Find where the given text appears and provide that cell's center as [x, y] coordinate. 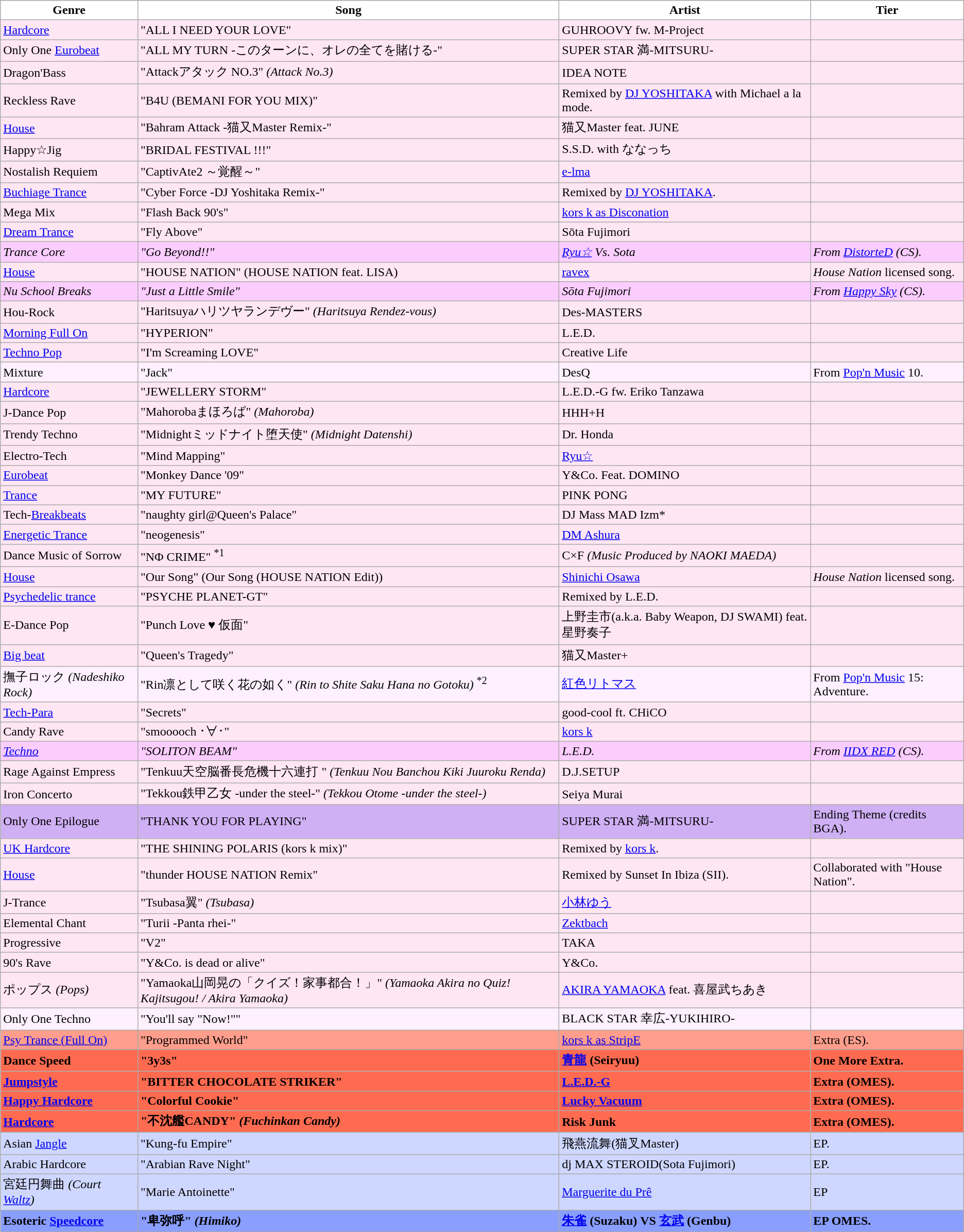
"Tekkou鉄甲乙女 -under the steel-" (Tekkou Otome -under the steel-) [348, 794]
Seiya Murai [685, 794]
宮廷円舞曲 (Court Waltz) [69, 1192]
"Queen's Tragedy" [348, 655]
猫又Master+ [685, 655]
Energetic Trance [69, 534]
kors k [685, 731]
Candy Rave [69, 731]
Ending Theme (credits BGA). [887, 822]
J-Trance [69, 902]
ポップス (Pops) [69, 990]
"Mahorobaまほろば" (Mahoroba) [348, 412]
Progressive [69, 943]
Nu School Breaks [69, 292]
HHH+H [685, 412]
Collaborated with "House Nation". [887, 875]
Tech-Para [69, 712]
Remixed by Sunset In Ibiza (SII). [685, 875]
"JEWELLERY STORM" [348, 391]
撫子ロック (Nadeshiko Rock) [69, 685]
Remixed by L.E.D. [685, 596]
Psychedelic trance [69, 596]
Morning Full On [69, 333]
"MY FUTURE" [348, 495]
Esoteric Speedcore [69, 1221]
"Bahram Attack -猫又Master Remix-" [348, 128]
IDEA NOTE [685, 72]
"ALL I NEED YOUR LOVE" [348, 30]
Ryu☆ [685, 456]
ravex [685, 271]
"Just a Little Smile" [348, 292]
"Midnightミッドナイト堕天使" (Midnight Datenshi) [348, 435]
Artist [685, 10]
"Colorful Cookie" [348, 1101]
"Punch Love ♥ 仮面" [348, 625]
L.E.D.-G fw. Eriko Tanzawa [685, 391]
Big beat [69, 655]
Jumpstyle [69, 1081]
"THANK YOU FOR PLAYING" [348, 822]
good-cool ft. CHiCO [685, 712]
"Cyber Force -DJ Yoshitaka Remix-" [348, 193]
"You'll say "Now!"" [348, 1019]
"Go Beyond!!" [348, 252]
"Programmed World" [348, 1040]
"Haritsuyaハリツヤランデヴー" (Haritsuya Rendez-vous) [348, 312]
"BRIDAL FESTIVAL !!!" [348, 150]
"THE SHINING POLARIS (kors k mix)" [348, 848]
Nostalish Requiem [69, 172]
Techno [69, 751]
"naughty girl@Queen's Palace" [348, 515]
"Yamaoka山岡晃の「クイズ！家事都合！」" (Yamaoka Akira no Quiz! Kajitsugou! / Akira Yamaoka) [348, 990]
kors k as StripE [685, 1040]
One More Extra. [887, 1061]
From IIDX RED (CS). [887, 751]
Elemental Chant [69, 923]
猫又Master feat. JUNE [685, 128]
PINK PONG [685, 495]
Remixed by kors k. [685, 848]
"Tenkuu天空脳番長危機十六連打 " (Tenkuu Nou Banchou Kiki Juuroku Renda) [348, 772]
"neogenesis" [348, 534]
Extra (ES). [887, 1040]
Song [348, 10]
"Marie Antoinette" [348, 1192]
Remixed by DJ YOSHITAKA. [685, 193]
Dr. Honda [685, 435]
S.S.D. with ななっち [685, 150]
Y&Co. [685, 962]
"Our Song" (Our Song (HOUSE NATION Edit)) [348, 577]
From DistorteD (CS). [887, 252]
"B4U (BEMANI FOR YOU MIX)" [348, 100]
"Tsubasa翼" (Tsubasa) [348, 902]
朱雀 (Suzaku) VS 玄武 (Genbu) [685, 1221]
"SOLITON BEAM" [348, 751]
"CaptivAte2 ～覚醒～" [348, 172]
Hou-Rock [69, 312]
Dragon'Bass [69, 72]
小林ゆう [685, 902]
From Happy Sky (CS). [887, 292]
dj MAX STEROID(Sota Fujimori) [685, 1164]
"NΦ CRIME" *1 [348, 555]
TAKA [685, 943]
Genre [69, 10]
Shinichi Osawa [685, 577]
J-Dance Pop [69, 412]
Trance Core [69, 252]
Remixed by DJ YOSHITAKA with Michael a la mode. [685, 100]
Arabic Hardcore [69, 1164]
Tier [887, 10]
"Jack" [348, 372]
Techno Pop [69, 352]
"Secrets" [348, 712]
L.E.D.-G [685, 1081]
Trance [69, 495]
"Arabian Rave Night" [348, 1164]
C×F (Music Produced by NAOKI MAEDA) [685, 555]
上野圭市(a.k.a. Baby Weapon, DJ SWAMI) feat. 星野奏子 [685, 625]
Marguerite du Prê [685, 1192]
Only One Eurobeat [69, 50]
EP [887, 1192]
UK Hardcore [69, 848]
DesQ [685, 372]
E-Dance Pop [69, 625]
Psy Trance (Full On) [69, 1040]
Happy☆Jig [69, 150]
Eurobeat [69, 475]
"thunder HOUSE NATION Remix" [348, 875]
紅色リトマス [685, 685]
Ryu☆ Vs. Sota [685, 252]
Creative Life [685, 352]
AKIRA YAMAOKA feat. 喜屋武ちあき [685, 990]
Lucky Vacuum [685, 1101]
Dance Music of Sorrow [69, 555]
"卑弥呼" (Himiko) [348, 1221]
Y&Co. Feat. DOMINO [685, 475]
"HOUSE NATION" (HOUSE NATION feat. LISA) [348, 271]
"V2" [348, 943]
Rage Against Empress [69, 772]
90's Rave [69, 962]
"不沈艦CANDY" (Fuchinkan Candy) [348, 1122]
Asian Jangle [69, 1143]
Risk Junk [685, 1122]
"smooooch ･∀･" [348, 731]
Tech-Breakbeats [69, 515]
Reckless Rave [69, 100]
GUHROOVY fw. M-Project [685, 30]
kors k as Disconation [685, 212]
DM Ashura [685, 534]
"PSYCHE PLANET-GT" [348, 596]
Mega Mix [69, 212]
"Turii -Panta rhei-" [348, 923]
Only One Techno [69, 1019]
Electro-Tech [69, 456]
"I'm Screaming LOVE" [348, 352]
From Pop'n Music 10. [887, 372]
"Fly Above" [348, 232]
"HYPERION" [348, 333]
"Y&Co. is dead or alive" [348, 962]
e-lma [685, 172]
Dream Trance [69, 232]
青龍 (Seiryuu) [685, 1061]
"BITTER CHOCOLATE STRIKER" [348, 1081]
Des-MASTERS [685, 312]
"Monkey Dance '09" [348, 475]
Happy Hardcore [69, 1101]
Only One Epilogue [69, 822]
EP OMES. [887, 1221]
"Attackアタック NO.3" (Attack No.3) [348, 72]
Mixture [69, 372]
"Kung-fu Empire" [348, 1143]
"Rin凛として咲く花の如く" (Rin to Shite Saku Hana no Gotoku) *2 [348, 685]
Dance Speed [69, 1061]
Zektbach [685, 923]
"Flash Back 90's" [348, 212]
DJ Mass MAD Izm* [685, 515]
Iron Concerto [69, 794]
"3y3s" [348, 1061]
From Pop'n Music 15: Adventure. [887, 685]
"Mind Mapping" [348, 456]
Trendy Techno [69, 435]
飛燕流舞(猫叉Master) [685, 1143]
Buchiage Trance [69, 193]
BLACK STAR 幸広-YUKIHIRO- [685, 1019]
"ALL MY TURN -このターンに、オレの全てを賭ける-" [348, 50]
D.J.SETUP [685, 772]
